From the cell containing the given text, extract its center point as (x, y) coordinate. 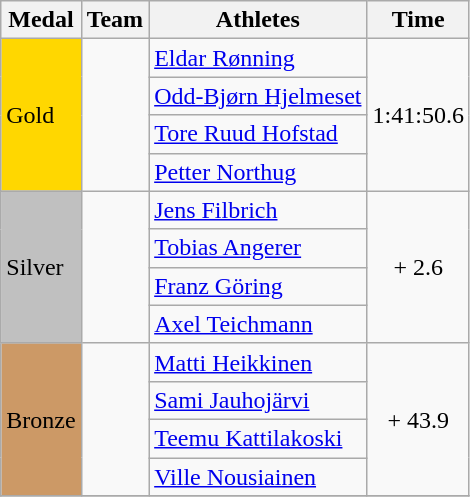
Silver (41, 267)
Teemu Kattilakoski (258, 438)
Medal (41, 20)
+ 2.6 (418, 267)
Franz Göring (258, 286)
Sami Jauhojärvi (258, 400)
Petter Northug (258, 172)
Axel Teichmann (258, 324)
Athletes (258, 20)
Ville Nousiainen (258, 477)
1:41:50.6 (418, 115)
Eldar Rønning (258, 58)
Jens Filbrich (258, 210)
Tore Ruud Hofstad (258, 134)
Odd-Bjørn Hjelmeset (258, 96)
Team (115, 20)
Tobias Angerer (258, 248)
Time (418, 20)
+ 43.9 (418, 419)
Matti Heikkinen (258, 362)
Bronze (41, 419)
Gold (41, 115)
